For the text-containing cell, return its midpoint in [x, y] coordinate format. 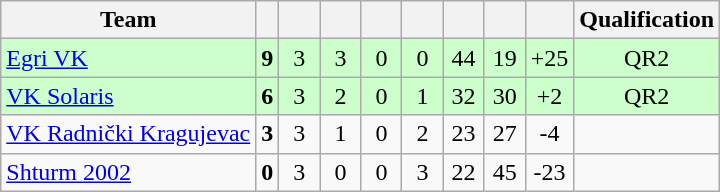
Shturm 2002 [128, 172]
-23 [550, 172]
44 [464, 58]
19 [504, 58]
+2 [550, 96]
Team [128, 20]
32 [464, 96]
+25 [550, 58]
Egri VK [128, 58]
-4 [550, 134]
23 [464, 134]
30 [504, 96]
6 [268, 96]
VK Solaris [128, 96]
45 [504, 172]
VK Radnički Kragujevac [128, 134]
22 [464, 172]
9 [268, 58]
Qualification [647, 20]
27 [504, 134]
